From the cell containing the given text, extract its center point as [X, Y] coordinate. 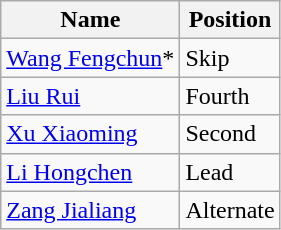
Xu Xiaoming [90, 134]
Skip [230, 58]
Lead [230, 172]
Zang Jialiang [90, 210]
Liu Rui [90, 96]
Name [90, 20]
Position [230, 20]
Alternate [230, 210]
Wang Fengchun* [90, 58]
Second [230, 134]
Fourth [230, 96]
Li Hongchen [90, 172]
